Scan for the cell matching the given text and deliver its (x, y) coordinate at center. 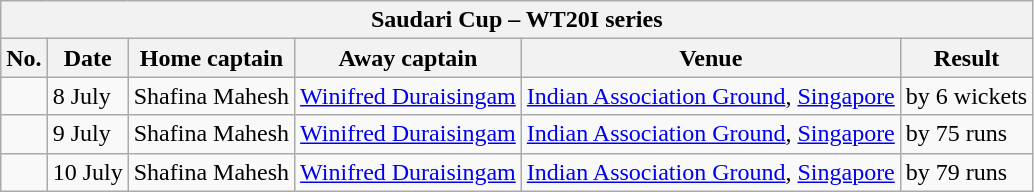
by 6 wickets (966, 96)
Venue (710, 58)
by 79 runs (966, 172)
10 July (88, 172)
Result (966, 58)
9 July (88, 134)
Saudari Cup – WT20I series (517, 20)
8 July (88, 96)
by 75 runs (966, 134)
No. (24, 58)
Away captain (408, 58)
Home captain (211, 58)
Date (88, 58)
